Search for the cell housing the specified text and yield its (x, y) center coordinate. 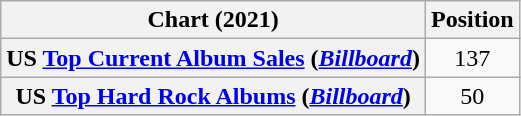
137 (472, 58)
50 (472, 96)
Position (472, 20)
US Top Hard Rock Albums (Billboard) (214, 96)
Chart (2021) (214, 20)
US Top Current Album Sales (Billboard) (214, 58)
